Identify which cell holds the provided text, then report its (X, Y) central coordinate. 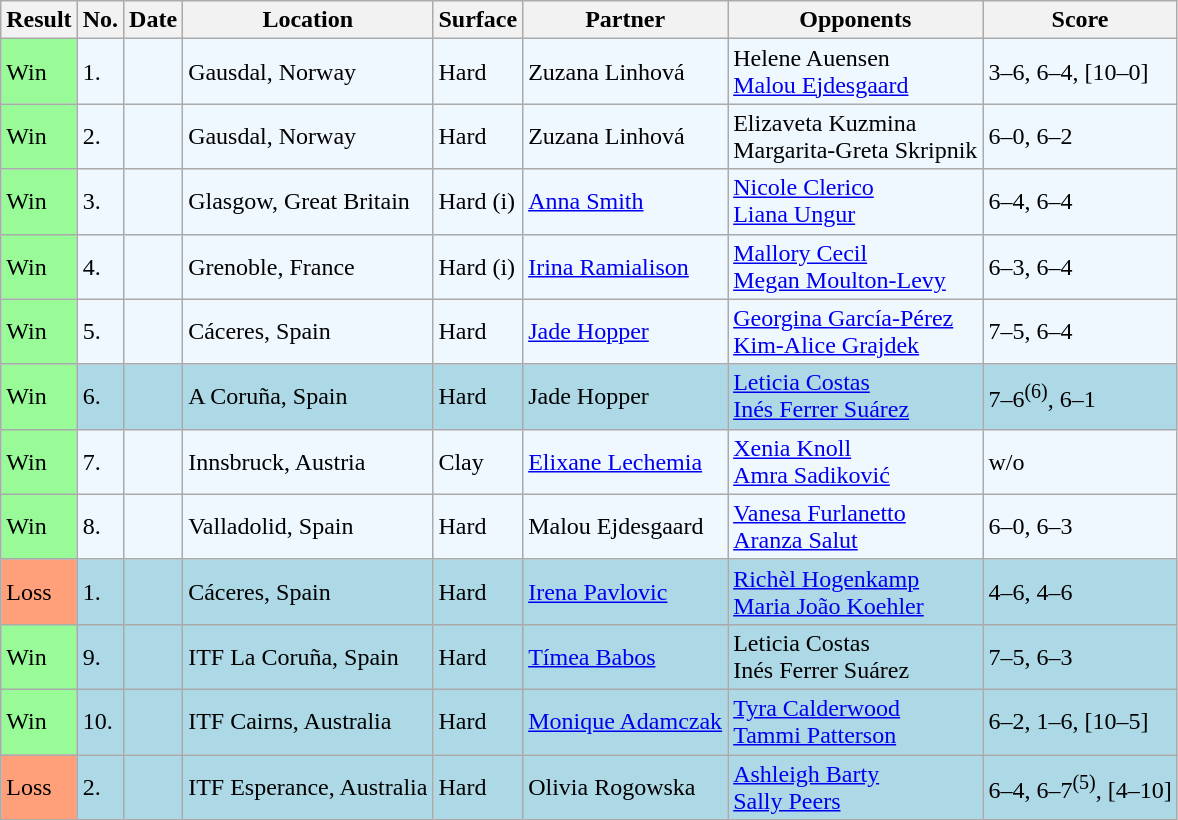
Result (39, 20)
6–2, 1–6, [10–5] (1080, 722)
Helene Auensen Malou Ejdesgaard (856, 72)
Irina Ramialison (626, 266)
8. (100, 526)
A Coruña, Spain (308, 396)
6–0, 6–3 (1080, 526)
Grenoble, France (308, 266)
6. (100, 396)
ITF Cairns, Australia (308, 722)
Richèl Hogenkamp Maria João Koehler (856, 592)
Valladolid, Spain (308, 526)
Ashleigh Barty Sally Peers (856, 786)
Tímea Babos (626, 656)
Location (308, 20)
Vanesa Furlanetto Aranza Salut (856, 526)
Olivia Rogowska (626, 786)
Score (1080, 20)
7–5, 6–3 (1080, 656)
9. (100, 656)
ITF Esperance, Australia (308, 786)
Clay (478, 462)
Xenia Knoll Amra Sadiković (856, 462)
Partner (626, 20)
Innsbruck, Austria (308, 462)
3–6, 6–4, [10–0] (1080, 72)
Mallory Cecil Megan Moulton-Levy (856, 266)
Date (154, 20)
7–6(6), 6–1 (1080, 396)
No. (100, 20)
Tyra Calderwood Tammi Patterson (856, 722)
w/o (1080, 462)
Georgina García-Pérez Kim-Alice Grajdek (856, 332)
Glasgow, Great Britain (308, 202)
Irena Pavlovic (626, 592)
7–5, 6–4 (1080, 332)
4. (100, 266)
Anna Smith (626, 202)
7. (100, 462)
6–0, 6–2 (1080, 136)
4–6, 4–6 (1080, 592)
Monique Adamczak (626, 722)
Elizaveta Kuzmina Margarita-Greta Skripnik (856, 136)
Malou Ejdesgaard (626, 526)
Nicole Clerico Liana Ungur (856, 202)
Opponents (856, 20)
6–4, 6–4 (1080, 202)
3. (100, 202)
10. (100, 722)
Surface (478, 20)
6–3, 6–4 (1080, 266)
5. (100, 332)
6–4, 6–7(5), [4–10] (1080, 786)
Elixane Lechemia (626, 462)
ITF La Coruña, Spain (308, 656)
